Return (x, y) of the center of cell containing provided text 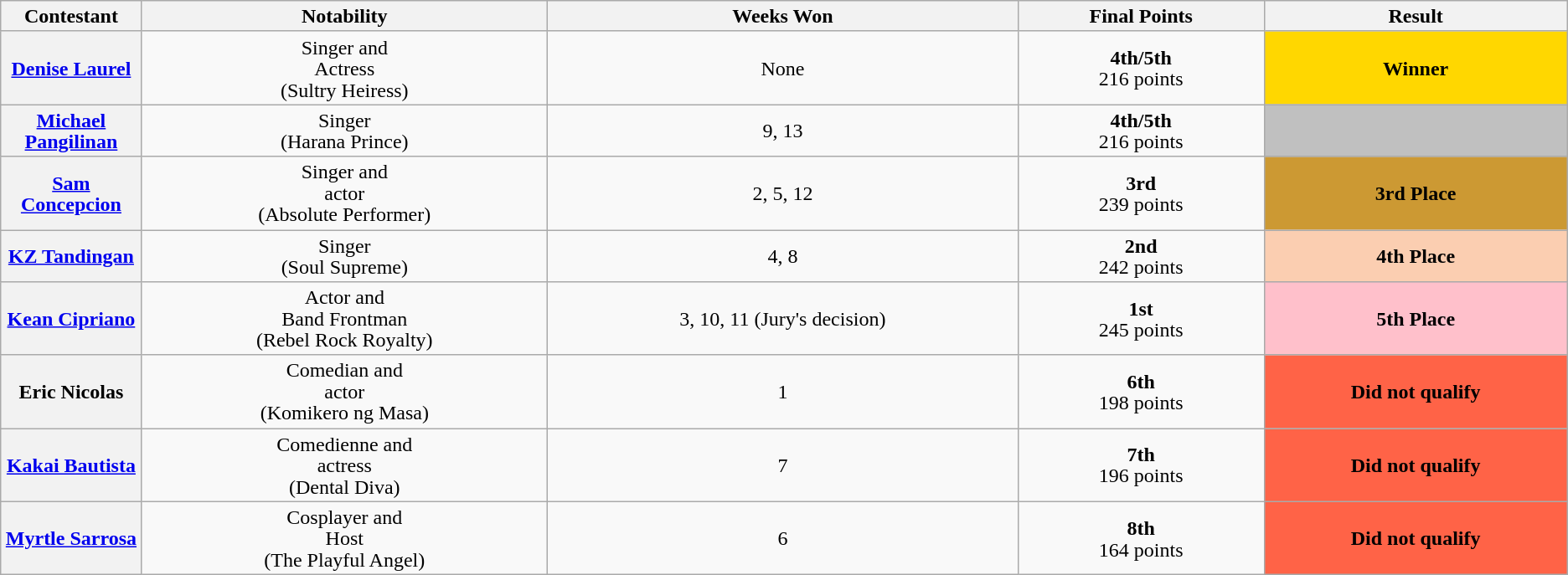
Eric Nicolas (71, 392)
Actor andBand Frontman(Rebel Rock Royalty) (344, 319)
1 (782, 392)
Comedienne andactress(Dental Diva) (344, 465)
Myrtle Sarrosa (71, 538)
3rd239 points (1141, 193)
2, 5, 12 (782, 193)
4, 8 (782, 255)
6 (782, 538)
Singer andactor(Absolute Performer) (344, 193)
Kean Cipriano (71, 319)
5th Place (1416, 319)
7th196 points (1141, 465)
3rd Place (1416, 193)
2nd242 points (1141, 255)
Sam Concepcion (71, 193)
8th164 points (1141, 538)
Comedian andactor(Komikero ng Masa) (344, 392)
3, 10, 11 (Jury's decision) (782, 319)
Kakai Bautista (71, 465)
Singer andActress(Sultry Heiress) (344, 68)
Result (1416, 17)
Notability (344, 17)
Singer(Soul Supreme) (344, 255)
9, 13 (782, 131)
Weeks Won (782, 17)
None (782, 68)
7 (782, 465)
Winner (1416, 68)
Singer(Harana Prince) (344, 131)
KZ Tandingan (71, 255)
Michael Pangilinan (71, 131)
Contestant (71, 17)
Denise Laurel (71, 68)
6th198 points (1141, 392)
4th Place (1416, 255)
Cosplayer andHost(The Playful Angel) (344, 538)
1st245 points (1141, 319)
Final Points (1141, 17)
